For the text-containing cell, return its midpoint in (x, y) coordinate format. 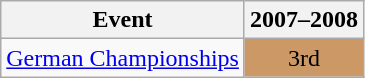
2007–2008 (304, 20)
German Championships (123, 58)
Event (123, 20)
3rd (304, 58)
